Return the (X, Y) coordinate for the center point of the cell that contains the specified text.  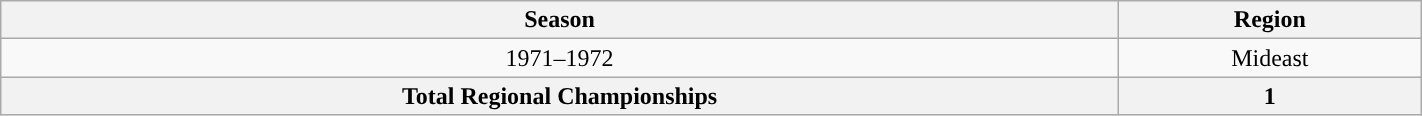
Total Regional Championships (560, 96)
Region (1270, 20)
Mideast (1270, 58)
1 (1270, 96)
1971–1972 (560, 58)
Season (560, 20)
